Return the (x, y) coordinate for the center point of the cell that contains the specified text.  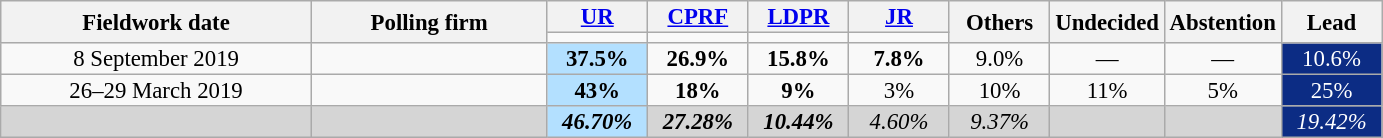
19.42% (1332, 122)
4.60% (900, 122)
25% (1332, 91)
Lead (1332, 22)
7.8% (900, 59)
26.9% (698, 59)
9% (798, 91)
Polling firm (429, 22)
27.28% (698, 122)
LDPR (798, 17)
JR (900, 17)
Fieldwork date (156, 22)
CPRF (698, 17)
15.8% (798, 59)
9.37% (1000, 122)
UR (598, 17)
Abstention (1222, 22)
9.0% (1000, 59)
46.70% (598, 122)
26–29 March 2019 (156, 91)
37.5% (598, 59)
3% (900, 91)
5% (1222, 91)
43% (598, 91)
10.6% (1332, 59)
Undecided (1107, 22)
18% (698, 91)
10.44% (798, 122)
8 September 2019 (156, 59)
Others (1000, 22)
11% (1107, 91)
10% (1000, 91)
